Return (X, Y) of the center of cell containing provided text 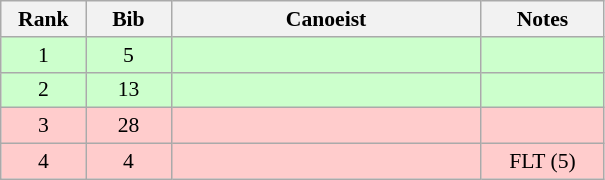
Notes (542, 19)
1 (44, 55)
Bib (128, 19)
28 (128, 126)
Rank (44, 19)
2 (44, 90)
Canoeist (326, 19)
13 (128, 90)
5 (128, 55)
3 (44, 126)
FLT (5) (542, 162)
